From the cell containing the given text, extract its center point as (X, Y) coordinate. 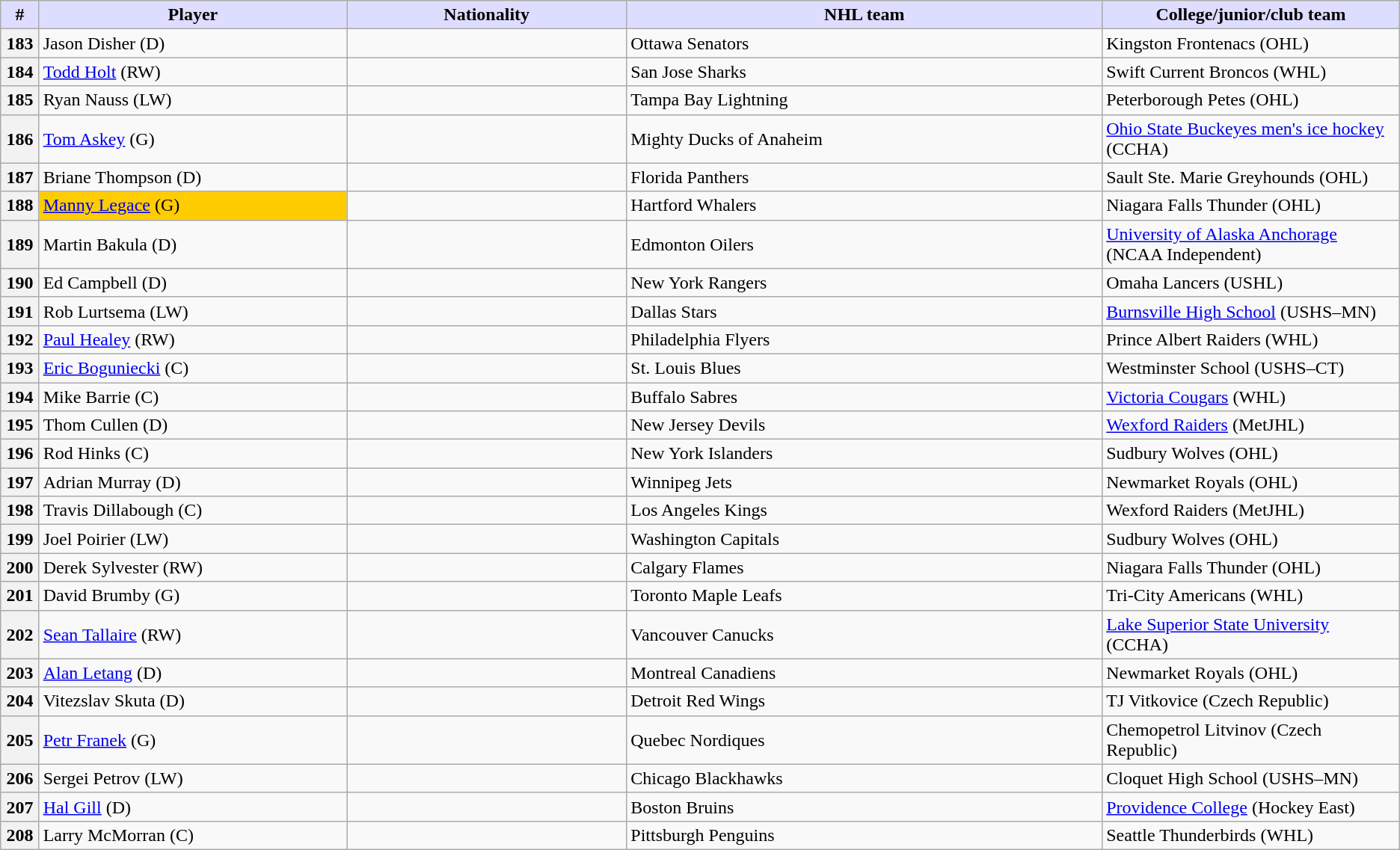
Eric Boguniecki (C) (193, 368)
Omaha Lancers (USHL) (1251, 283)
191 (19, 311)
199 (19, 539)
204 (19, 701)
Todd Holt (RW) (193, 72)
Joel Poirier (LW) (193, 539)
189 (19, 244)
Ed Campbell (D) (193, 283)
Derek Sylvester (RW) (193, 567)
Ryan Nauss (LW) (193, 100)
David Brumby (G) (193, 596)
Jason Disher (D) (193, 43)
Philadelphia Flyers (865, 339)
184 (19, 72)
Calgary Flames (865, 567)
201 (19, 596)
185 (19, 100)
Westminster School (USHS–CT) (1251, 368)
193 (19, 368)
Vancouver Canucks (865, 634)
205 (19, 740)
Sean Tallaire (RW) (193, 634)
Mike Barrie (C) (193, 397)
Pittsburgh Penguins (865, 835)
206 (19, 778)
Cloquet High School (USHS–MN) (1251, 778)
Quebec Nordiques (865, 740)
Kingston Frontenacs (OHL) (1251, 43)
San Jose Sharks (865, 72)
Nationality (487, 15)
New York Rangers (865, 283)
Victoria Cougars (WHL) (1251, 397)
Tom Askey (G) (193, 139)
Manny Legace (G) (193, 206)
Tri-City Americans (WHL) (1251, 596)
Tampa Bay Lightning (865, 100)
Ottawa Senators (865, 43)
Player (193, 15)
Florida Panthers (865, 177)
Burnsville High School (USHS–MN) (1251, 311)
198 (19, 511)
Peterborough Petes (OHL) (1251, 100)
Adrian Murray (D) (193, 482)
Chemopetrol Litvinov (Czech Republic) (1251, 740)
Rob Lurtsema (LW) (193, 311)
Sergei Petrov (LW) (193, 778)
183 (19, 43)
NHL team (865, 15)
197 (19, 482)
202 (19, 634)
Alan Letang (D) (193, 673)
Rod Hinks (C) (193, 454)
Hartford Whalers (865, 206)
196 (19, 454)
208 (19, 835)
Ohio State Buckeyes men's ice hockey (CCHA) (1251, 139)
190 (19, 283)
186 (19, 139)
200 (19, 567)
Chicago Blackhawks (865, 778)
New Jersey Devils (865, 425)
Sault Ste. Marie Greyhounds (OHL) (1251, 177)
University of Alaska Anchorage (NCAA Independent) (1251, 244)
Mighty Ducks of Anaheim (865, 139)
Edmonton Oilers (865, 244)
203 (19, 673)
Briane Thompson (D) (193, 177)
Toronto Maple Leafs (865, 596)
Dallas Stars (865, 311)
Montreal Canadiens (865, 673)
Travis Dillabough (C) (193, 511)
188 (19, 206)
Hal Gill (D) (193, 807)
Swift Current Broncos (WHL) (1251, 72)
Martin Bakula (D) (193, 244)
# (19, 15)
195 (19, 425)
Petr Franek (G) (193, 740)
194 (19, 397)
192 (19, 339)
Buffalo Sabres (865, 397)
New York Islanders (865, 454)
Vitezslav Skuta (D) (193, 701)
Boston Bruins (865, 807)
Detroit Red Wings (865, 701)
Providence College (Hockey East) (1251, 807)
Winnipeg Jets (865, 482)
Seattle Thunderbirds (WHL) (1251, 835)
207 (19, 807)
Washington Capitals (865, 539)
St. Louis Blues (865, 368)
Paul Healey (RW) (193, 339)
Prince Albert Raiders (WHL) (1251, 339)
Thom Cullen (D) (193, 425)
187 (19, 177)
TJ Vitkovice (Czech Republic) (1251, 701)
Lake Superior State University (CCHA) (1251, 634)
Los Angeles Kings (865, 511)
Larry McMorran (C) (193, 835)
College/junior/club team (1251, 15)
